Search for the cell housing the specified text and yield its [x, y] center coordinate. 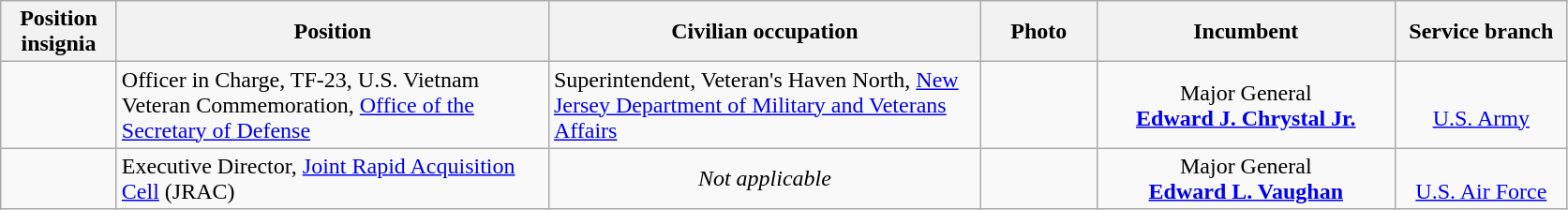
Officer in Charge, TF-23, U.S. Vietnam Veteran Commemoration, Office of the Secretary of Defense [332, 105]
Superintendent, Veteran's Haven North, New Jersey Department of Military and Veterans Affairs [765, 105]
U.S. Army [1482, 105]
Not applicable [765, 178]
Position insignia [59, 32]
Major GeneralEdward J. Chrystal Jr. [1247, 105]
U.S. Air Force [1482, 178]
Photo [1038, 32]
Service branch [1482, 32]
Incumbent [1247, 32]
Major GeneralEdward L. Vaughan [1247, 178]
Civilian occupation [765, 32]
Position [332, 32]
Executive Director, Joint Rapid Acquisition Cell (JRAC) [332, 178]
